Return the (X, Y) coordinate for the center point of the cell that contains the specified text.  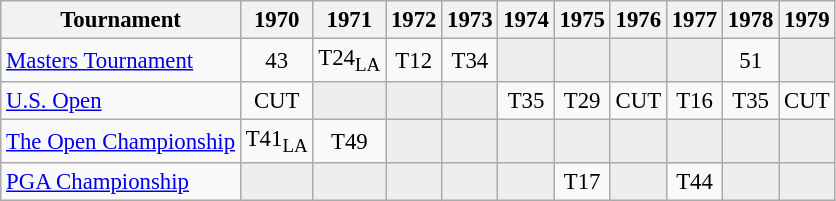
T34 (470, 61)
T44 (694, 182)
The Open Championship (121, 142)
1972 (414, 20)
T41LA (276, 142)
1974 (526, 20)
51 (751, 61)
T16 (694, 101)
T12 (414, 61)
T49 (350, 142)
1979 (807, 20)
1975 (582, 20)
1971 (350, 20)
U.S. Open (121, 101)
1976 (638, 20)
43 (276, 61)
T29 (582, 101)
T17 (582, 182)
T24LA (350, 61)
PGA Championship (121, 182)
Masters Tournament (121, 61)
1978 (751, 20)
1973 (470, 20)
1977 (694, 20)
Tournament (121, 20)
1970 (276, 20)
